Extract the (X, Y) coordinate from the center of the cell holding the provided text.  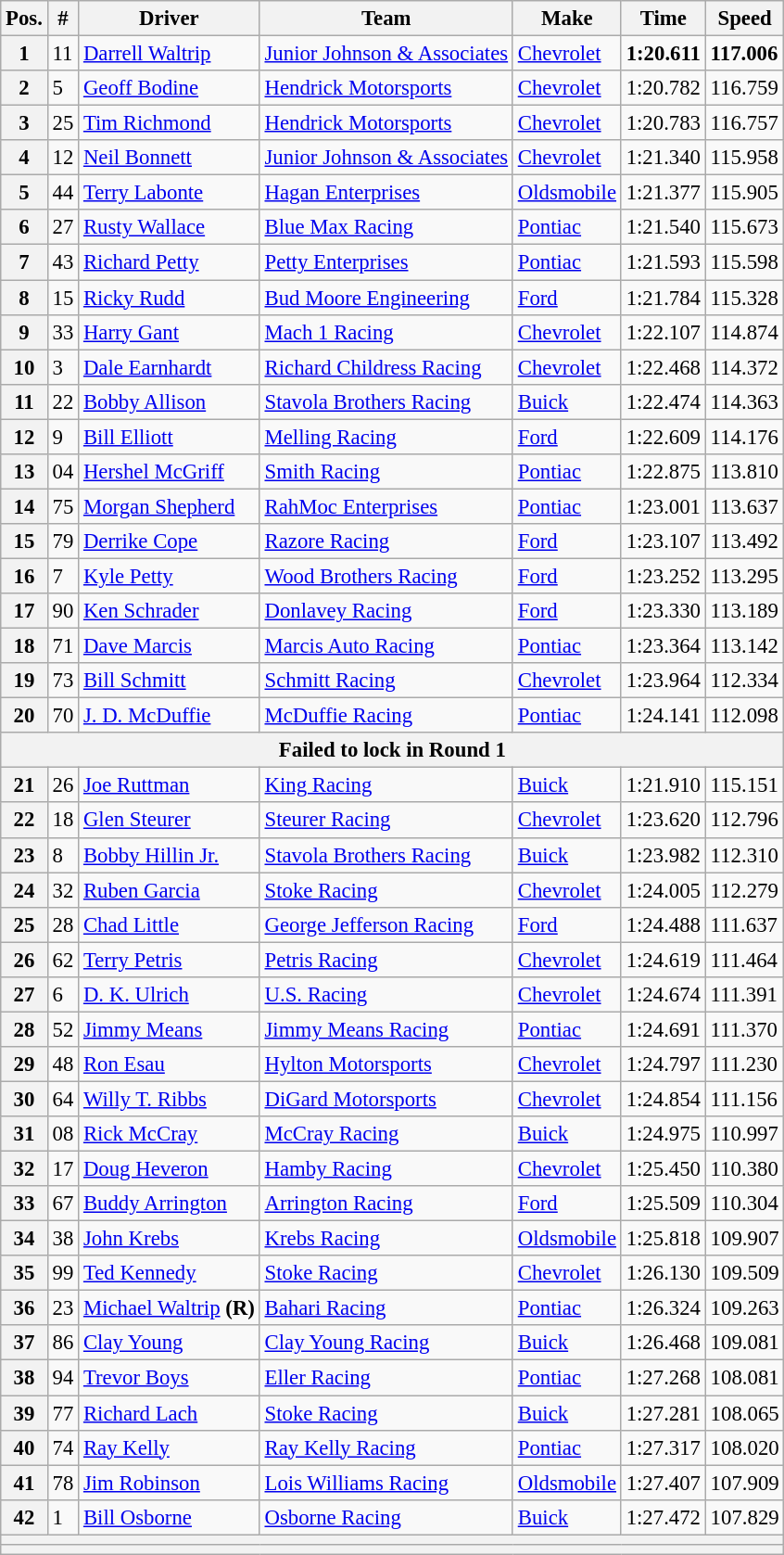
04 (63, 472)
Richard Childress Racing (386, 367)
Trevor Boys (170, 1378)
1:25.818 (664, 1239)
1:24.975 (664, 1134)
Darrell Waltrip (170, 54)
107.909 (745, 1483)
19 (24, 681)
Lois Williams Racing (386, 1483)
1:22.474 (664, 401)
1:27.472 (664, 1517)
112.796 (745, 821)
Osborne Racing (386, 1517)
Derrike Cope (170, 542)
112.098 (745, 716)
52 (63, 1029)
Ricky Rudd (170, 298)
Bill Schmitt (170, 681)
20 (24, 716)
DiGard Motorsports (386, 1099)
Time (664, 19)
35 (24, 1273)
1:26.130 (664, 1273)
Jimmy Means Racing (386, 1029)
113.637 (745, 506)
Eller Racing (386, 1378)
D. K. Ulrich (170, 995)
21 (24, 785)
1:23.620 (664, 821)
64 (63, 1099)
1:20.611 (664, 54)
42 (24, 1517)
13 (24, 472)
Buddy Arrington (170, 1204)
1:24.674 (664, 995)
78 (63, 1483)
McCray Racing (386, 1134)
Mach 1 Racing (386, 332)
Richard Lach (170, 1413)
Razore Racing (386, 542)
111.230 (745, 1064)
1:23.964 (664, 681)
108.081 (745, 1378)
112.334 (745, 681)
Harry Gant (170, 332)
George Jefferson Racing (386, 924)
Wood Brothers Racing (386, 576)
Hylton Motorsports (386, 1064)
1:25.509 (664, 1204)
31 (24, 1134)
Neil Bonnett (170, 158)
67 (63, 1204)
1:23.107 (664, 542)
1:25.450 (664, 1169)
111.391 (745, 995)
Marcis Auto Racing (386, 646)
Ruben Garcia (170, 890)
86 (63, 1344)
1:27.407 (664, 1483)
1:22.609 (664, 437)
Doug Heveron (170, 1169)
70 (63, 716)
116.759 (745, 88)
1:24.488 (664, 924)
1:26.468 (664, 1344)
John Krebs (170, 1239)
107.829 (745, 1517)
Clay Young Racing (386, 1344)
41 (24, 1483)
111.156 (745, 1099)
Krebs Racing (386, 1239)
1:24.005 (664, 890)
1:24.691 (664, 1029)
109.509 (745, 1273)
1:21.340 (664, 158)
114.874 (745, 332)
112.279 (745, 890)
111.637 (745, 924)
1:22.107 (664, 332)
U.S. Racing (386, 995)
Kyle Petty (170, 576)
113.189 (745, 611)
14 (24, 506)
Ted Kennedy (170, 1273)
108.020 (745, 1447)
115.905 (745, 193)
90 (63, 611)
McDuffie Racing (386, 716)
Bahari Racing (386, 1308)
109.263 (745, 1308)
Geoff Bodine (170, 88)
29 (24, 1064)
36 (24, 1308)
43 (63, 262)
Joe Ruttman (170, 785)
1:26.324 (664, 1308)
Arrington Racing (386, 1204)
1:21.593 (664, 262)
Bobby Allison (170, 401)
Melling Racing (386, 437)
Ray Kelly (170, 1447)
Hagan Enterprises (386, 193)
Team (386, 19)
Petty Enterprises (386, 262)
77 (63, 1413)
Clay Young (170, 1344)
117.006 (745, 54)
39 (24, 1413)
Jimmy Means (170, 1029)
Rick McCray (170, 1134)
Make (567, 19)
RahMoc Enterprises (386, 506)
112.310 (745, 855)
Morgan Shepherd (170, 506)
24 (24, 890)
Terry Petris (170, 960)
111.464 (745, 960)
1:27.281 (664, 1413)
37 (24, 1344)
114.176 (745, 437)
34 (24, 1239)
62 (63, 960)
Driver (170, 19)
1:23.001 (664, 506)
J. D. McDuffie (170, 716)
Dale Earnhardt (170, 367)
Failed to lock in Round 1 (393, 750)
Bill Osborne (170, 1517)
Petris Racing (386, 960)
08 (63, 1134)
Ray Kelly Racing (386, 1447)
1:22.468 (664, 367)
109.907 (745, 1239)
1:20.783 (664, 123)
Donlavey Racing (386, 611)
113.810 (745, 472)
Hamby Racing (386, 1169)
1:21.540 (664, 227)
1:27.317 (664, 1447)
1:24.797 (664, 1064)
108.065 (745, 1413)
75 (63, 506)
116.757 (745, 123)
115.958 (745, 158)
73 (63, 681)
110.304 (745, 1204)
4 (24, 158)
1:21.377 (664, 193)
94 (63, 1378)
Hershel McGriff (170, 472)
113.295 (745, 576)
1:21.910 (664, 785)
King Racing (386, 785)
110.380 (745, 1169)
1:23.364 (664, 646)
1:27.268 (664, 1378)
109.081 (745, 1344)
114.372 (745, 367)
115.598 (745, 262)
10 (24, 367)
48 (63, 1064)
Glen Steurer (170, 821)
79 (63, 542)
113.142 (745, 646)
# (63, 19)
2 (24, 88)
44 (63, 193)
16 (24, 576)
1:20.782 (664, 88)
1:24.854 (664, 1099)
Steurer Racing (386, 821)
1:24.141 (664, 716)
1:23.330 (664, 611)
Michael Waltrip (R) (170, 1308)
1:21.784 (664, 298)
1:24.619 (664, 960)
Richard Petty (170, 262)
Bud Moore Engineering (386, 298)
111.370 (745, 1029)
1:23.252 (664, 576)
40 (24, 1447)
Bobby Hillin Jr. (170, 855)
Jim Robinson (170, 1483)
Pos. (24, 19)
Schmitt Racing (386, 681)
1:23.982 (664, 855)
1:22.875 (664, 472)
Chad Little (170, 924)
Speed (745, 19)
Terry Labonte (170, 193)
Rusty Wallace (170, 227)
Ron Esau (170, 1064)
Willy T. Ribbs (170, 1099)
113.492 (745, 542)
Tim Richmond (170, 123)
74 (63, 1447)
115.328 (745, 298)
Dave Marcis (170, 646)
Ken Schrader (170, 611)
30 (24, 1099)
Blue Max Racing (386, 227)
114.363 (745, 401)
115.151 (745, 785)
Bill Elliott (170, 437)
99 (63, 1273)
110.997 (745, 1134)
115.673 (745, 227)
Smith Racing (386, 472)
71 (63, 646)
